Determine the [x, y] coordinate at the center of the cell enclosing the given text.  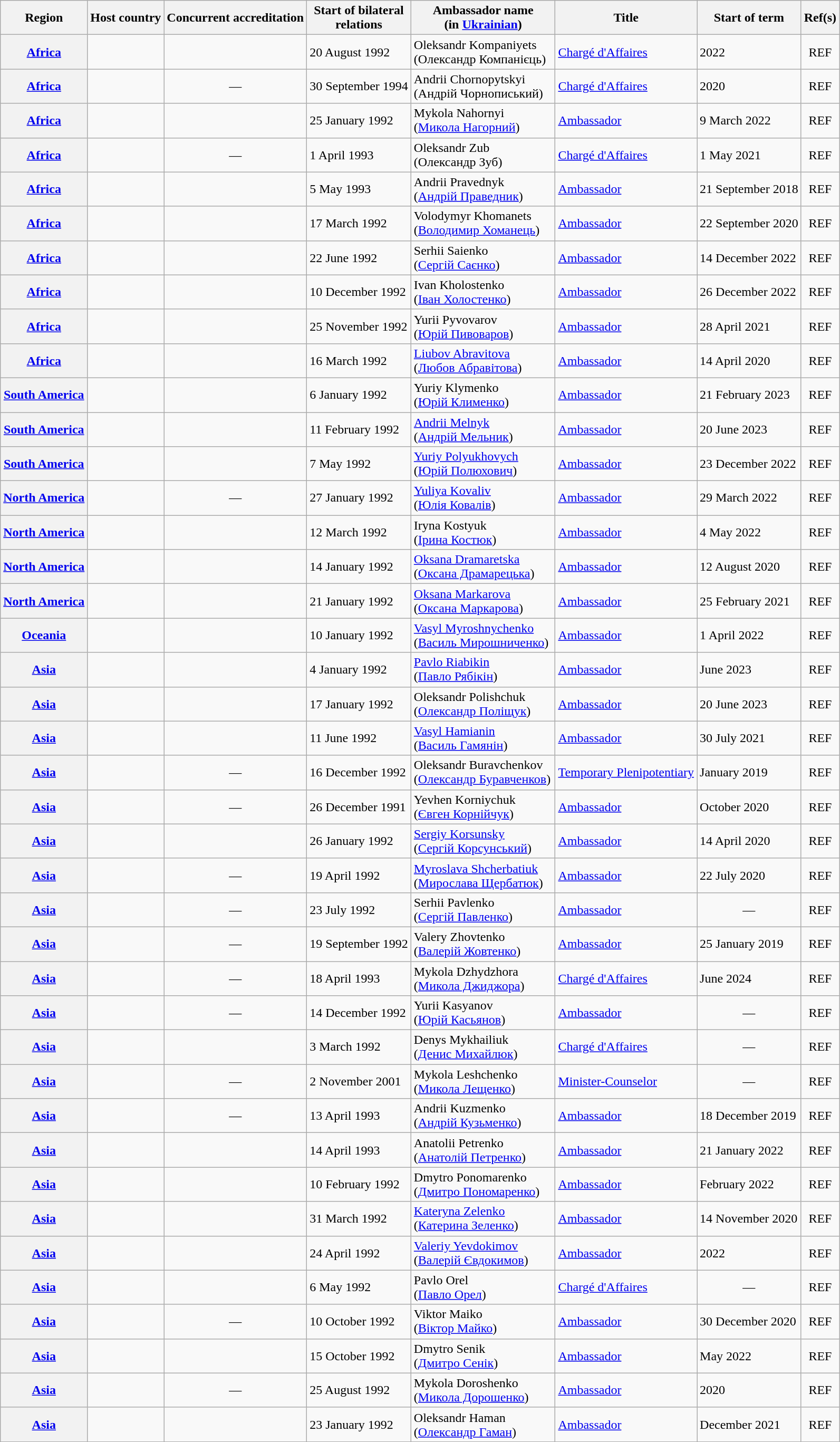
16 December 1992 [359, 772]
22 September 2020 [749, 224]
22 July 2020 [749, 876]
25 January 1992 [359, 120]
25 January 2019 [749, 944]
Yevhen Korniychuk(Євген Корнійчук) [483, 807]
9 March 2022 [749, 120]
15 October 1992 [359, 1356]
23 July 1992 [359, 909]
28 April 2021 [749, 326]
Sergiy Korsunsky(Сергій Корсунський) [483, 841]
Dmytro Ponomarenko(Дмитро Пономаренко) [483, 1185]
Ambassador name(in Ukrainian) [483, 18]
Mykola Nahornyi(Микола Нагорний) [483, 120]
January 2019 [749, 772]
Temporary Plenipotentiary [626, 772]
Yurii Kasyanov(Юрій Касьянов) [483, 1013]
23 December 2022 [749, 464]
Oksana Dramaretska(Оксана Драмарецька) [483, 566]
17 January 1992 [359, 704]
May 2022 [749, 1356]
21 January 1992 [359, 601]
18 April 1993 [359, 978]
Anatolii Petrenko(Анатолій Петренко) [483, 1150]
18 December 2019 [749, 1116]
Serhii Pavlenko(Сергій Павленко) [483, 909]
Andrii Melnyk(Андрій Мельник) [483, 429]
Liubov Abravitova(Любов Абравітова) [483, 361]
10 December 1992 [359, 292]
22 June 1992 [359, 257]
Ivan Kholostenko(Іван Холостенко) [483, 292]
14 January 1992 [359, 566]
June 2024 [749, 978]
23 January 1992 [359, 1424]
14 April 1993 [359, 1150]
5 May 1993 [359, 189]
Serhii Saienko(Сергій Саєнко) [483, 257]
Kateryna Zelenko(Катерина Зеленко) [483, 1218]
Minister-Counselor [626, 1081]
Pavlo Orel(Павло Орел) [483, 1287]
24 April 1992 [359, 1253]
Oleksandr Kompaniyets(Олександр Компанієць) [483, 52]
4 May 2022 [749, 533]
7 May 1992 [359, 464]
Volodymyr Khomanets(Володимир Хоманець) [483, 224]
October 2020 [749, 807]
26 December 2022 [749, 292]
Ref(s) [820, 18]
14 December 1992 [359, 1013]
6 May 1992 [359, 1287]
Denys Mykhailiuk(Денис Михайлюк) [483, 1047]
10 January 1992 [359, 635]
25 November 1992 [359, 326]
February 2022 [749, 1185]
Andrii Kuzmenko(Андрій Кузьменко) [483, 1116]
19 September 1992 [359, 944]
Iryna Kostyuk(Ірина Костюк) [483, 533]
20 August 1992 [359, 52]
Host country [125, 18]
6 January 1992 [359, 395]
21 January 2022 [749, 1150]
17 March 1992 [359, 224]
1 April 2022 [749, 635]
Valery Zhovtenko(Валерій Жовтенко) [483, 944]
Yuliya Kovaliv(Юлія Ковалів) [483, 498]
26 December 1991 [359, 807]
Oleksandr Buravchenkov(Олександр Буравченков) [483, 772]
Start of bilateralrelations [359, 18]
14 November 2020 [749, 1218]
Vasyl Hamianin(Василь Гамянін) [483, 738]
10 February 1992 [359, 1185]
2 November 2001 [359, 1081]
Concurrent accreditation [235, 18]
12 March 1992 [359, 533]
21 February 2023 [749, 395]
Valeriy Yevdokimov(Валерій Євдокимов) [483, 1253]
Yurii Pyvovarov(Юрій Пивоваров) [483, 326]
Oleksandr Haman(Олександр Гаман) [483, 1424]
Mykola Leshchenko(Микола Лещенко) [483, 1081]
Mykola Dzhydzhora(Микола Джиджора) [483, 978]
11 February 1992 [359, 429]
Andrii Chornopytskyi(Андрій Чорнописький) [483, 86]
16 March 1992 [359, 361]
26 January 1992 [359, 841]
Myroslava Shcherbatiuk(Мирослава Щербатюк) [483, 876]
25 August 1992 [359, 1390]
Yuriy Klymenko(Юрій Клименко) [483, 395]
Pavlo Riabikin(Павло Рябікін) [483, 670]
Vasyl Myroshnychenko(Василь Мирошниченко) [483, 635]
Oksana Markarova(Оксана Маркарова) [483, 601]
Start of term [749, 18]
30 September 1994 [359, 86]
12 August 2020 [749, 566]
31 March 1992 [359, 1218]
Mykola Doroshenko(Микола Дорошенко) [483, 1390]
11 June 1992 [359, 738]
4 January 1992 [359, 670]
25 February 2021 [749, 601]
Oleksandr Polishchuk(Олександр Поліщук) [483, 704]
3 March 1992 [359, 1047]
Dmytro Senik(Дмитро Сенік) [483, 1356]
June 2023 [749, 670]
13 April 1993 [359, 1116]
Title [626, 18]
21 September 2018 [749, 189]
Region [44, 18]
Yuriy Polyukhovych(Юрій Полюхович) [483, 464]
30 December 2020 [749, 1322]
27 January 1992 [359, 498]
Oceania [44, 635]
14 December 2022 [749, 257]
Andrii Pravednyk(Андрій Праведник) [483, 189]
Viktor Maiko(Віктор Майко) [483, 1322]
Oleksandr Zub(Олександр Зуб) [483, 155]
December 2021 [749, 1424]
29 March 2022 [749, 498]
10 October 1992 [359, 1322]
30 July 2021 [749, 738]
1 May 2021 [749, 155]
1 April 1993 [359, 155]
19 April 1992 [359, 876]
